Determine the (X, Y) coordinate at the center of the cell enclosing the given text.  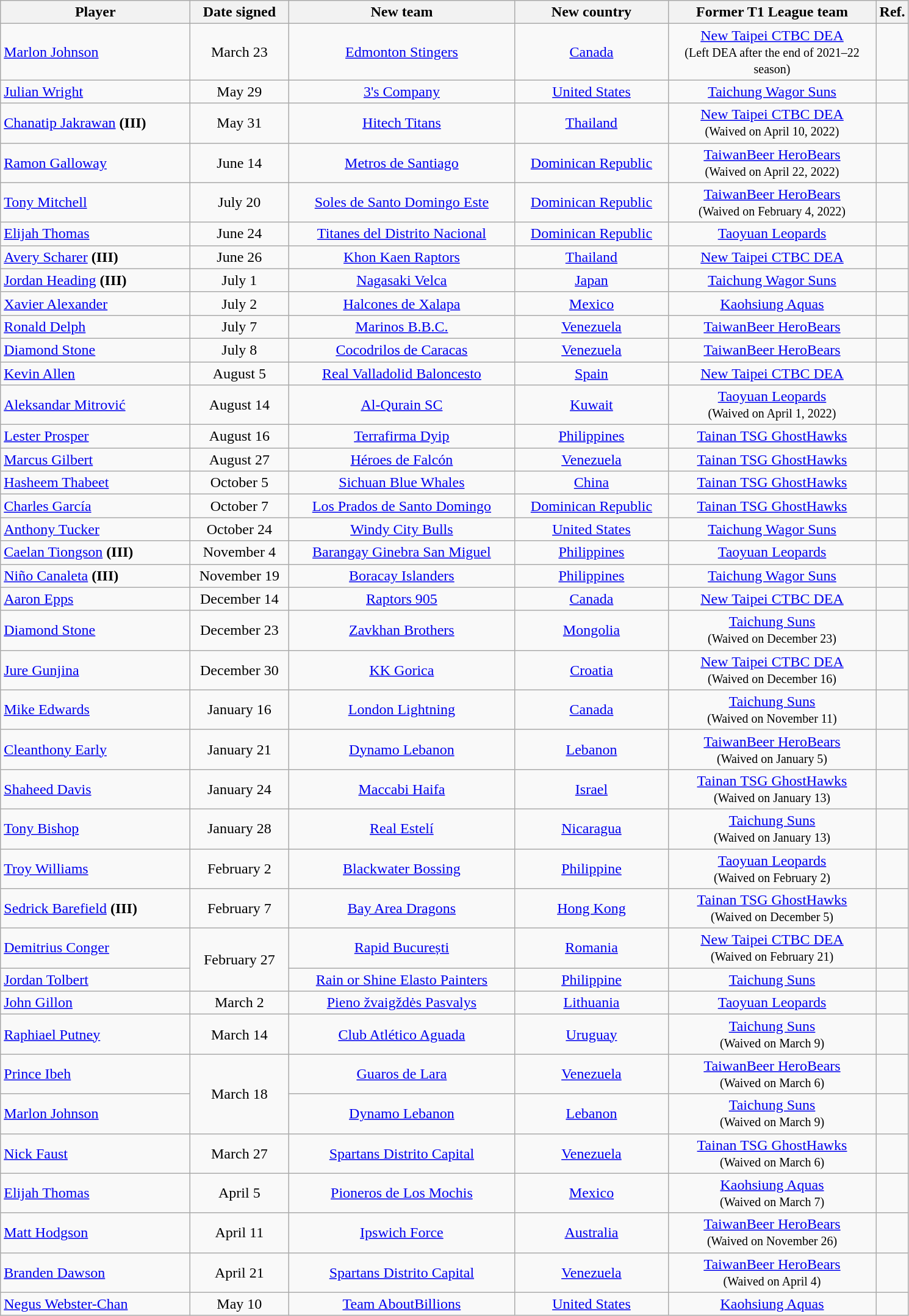
Jordan Tolbert (95, 980)
Club Atlético Aguada (401, 1034)
Date signed (239, 12)
Xavier Alexander (95, 303)
Marcus Gilbert (95, 460)
July 8 (239, 350)
New Taipei CTBC DEA(Waived on April 10, 2022) (772, 123)
Cleanthony Early (95, 750)
Taichung Suns(Waived on November 11) (772, 709)
Al-Qurain SC (401, 405)
Kuwait (592, 405)
KK Gorica (401, 670)
Avery Scharer (III) (95, 257)
Charles García (95, 506)
Japan (592, 280)
April 21 (239, 1272)
Blackwater Bossing (401, 868)
Tainan TSG GhostHawks(Waived on December 5) (772, 908)
Bay Area Dragons (401, 908)
Soles de Santo Domingo Este (401, 203)
Matt Hodgson (95, 1233)
February 7 (239, 908)
TaiwanBeer HeroBears(Waived on April 4) (772, 1272)
April 11 (239, 1233)
Ronald Delph (95, 327)
China (592, 483)
Team AboutBillions (401, 1304)
February 27 (239, 960)
April 5 (239, 1193)
Pieno žvaigždės Pasvalys (401, 1003)
Spain (592, 373)
Ref. (892, 12)
January 21 (239, 750)
Nick Faust (95, 1154)
Barangay Ginebra San Miguel (401, 552)
January 24 (239, 789)
Taichung Suns (772, 980)
Cocodrilos de Caracas (401, 350)
Julian Wright (95, 92)
October 5 (239, 483)
Jordan Heading (III) (95, 280)
Sichuan Blue Whales (401, 483)
August 16 (239, 436)
Kaohsiung Aquas(Waived on March 7) (772, 1193)
New Taipei CTBC DEA(Waived on February 21) (772, 949)
Mongolia (592, 630)
Jure Gunjina (95, 670)
Former T1 League team (772, 12)
Ipswich Force (401, 1233)
Tony Mitchell (95, 203)
Sedrick Barefield (III) (95, 908)
Caelan Tiongson (III) (95, 552)
February 2 (239, 868)
Lester Prosper (95, 436)
Mike Edwards (95, 709)
Tainan TSG GhostHawks(Waived on January 13) (772, 789)
New Taipei CTBC DEA(Waived on December 16) (772, 670)
Niño Canaleta (III) (95, 576)
TaiwanBeer HeroBears(Waived on March 6) (772, 1074)
May 29 (239, 92)
Demitrius Conger (95, 949)
March 18 (239, 1094)
June 24 (239, 234)
Terrafirma Dyip (401, 436)
Israel (592, 789)
November 4 (239, 552)
Kevin Allen (95, 373)
Uruguay (592, 1034)
December 30 (239, 670)
Windy City Bulls (401, 529)
Nagasaki Velca (401, 280)
TaiwanBeer HeroBears(Waived on January 5) (772, 750)
Prince Ibeh (95, 1074)
Taichung Suns(Waived on December 23) (772, 630)
New Taipei CTBC DEA(Left DEA after the end of 2021–22 season) (772, 52)
Boracay Islanders (401, 576)
July 7 (239, 327)
Shaheed Davis (95, 789)
August 5 (239, 373)
Metros de Santiago (401, 162)
Rapid București (401, 949)
Hasheem Thabeet (95, 483)
Marinos B.B.C. (401, 327)
TaiwanBeer HeroBears(Waived on November 26) (772, 1233)
Taoyuan Leopards(Waived on April 1, 2022) (772, 405)
Troy Williams (95, 868)
Romania (592, 949)
Tainan TSG GhostHawks(Waived on March 6) (772, 1154)
Pioneros de Los Mochis (401, 1193)
January 16 (239, 709)
December 14 (239, 599)
March 14 (239, 1034)
October 7 (239, 506)
Tony Bishop (95, 829)
Negus Webster-Chan (95, 1304)
Nicaragua (592, 829)
March 27 (239, 1154)
Guaros de Lara (401, 1074)
New team (401, 12)
London Lightning (401, 709)
January 28 (239, 829)
Real Valladolid Baloncesto (401, 373)
May 10 (239, 1304)
Taoyuan Leopards(Waived on February 2) (772, 868)
November 19 (239, 576)
Titanes del Distrito Nacional (401, 234)
Taichung Suns(Waived on January 13) (772, 829)
Chanatip Jakrawan (III) (95, 123)
Rain or Shine Elasto Painters (401, 980)
Raptors 905 (401, 599)
Lithuania (592, 1003)
TaiwanBeer HeroBears(Waived on April 22, 2022) (772, 162)
July 1 (239, 280)
TaiwanBeer HeroBears(Waived on February 4, 2022) (772, 203)
Anthony Tucker (95, 529)
Player (95, 12)
Los Prados de Santo Domingo (401, 506)
Hitech Titans (401, 123)
October 24 (239, 529)
New country (592, 12)
December 23 (239, 630)
3's Company (401, 92)
Edmonton Stingers (401, 52)
Héroes de Falcón (401, 460)
August 27 (239, 460)
Aleksandar Mitrović (95, 405)
March 2 (239, 1003)
July 2 (239, 303)
Khon Kaen Raptors (401, 257)
Halcones de Xalapa (401, 303)
Croatia (592, 670)
Zavkhan Brothers (401, 630)
August 14 (239, 405)
Ramon Galloway (95, 162)
Raphiael Putney (95, 1034)
March 23 (239, 52)
July 20 (239, 203)
Branden Dawson (95, 1272)
June 26 (239, 257)
June 14 (239, 162)
May 31 (239, 123)
Real Estelí (401, 829)
John Gillon (95, 1003)
Maccabi Haifa (401, 789)
Australia (592, 1233)
Hong Kong (592, 908)
Aaron Epps (95, 599)
